Search for the cell housing the specified text and yield its [x, y] center coordinate. 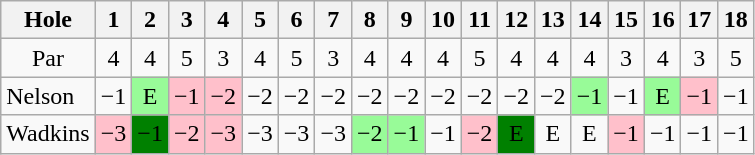
18 [736, 20]
10 [444, 20]
1 [114, 20]
Par [48, 58]
15 [626, 20]
6 [296, 20]
Hole [48, 20]
Nelson [48, 96]
2 [150, 20]
11 [480, 20]
14 [590, 20]
16 [662, 20]
17 [700, 20]
12 [516, 20]
Wadkins [48, 134]
7 [334, 20]
13 [554, 20]
8 [370, 20]
9 [406, 20]
